Return [x, y] of the center of cell containing provided text 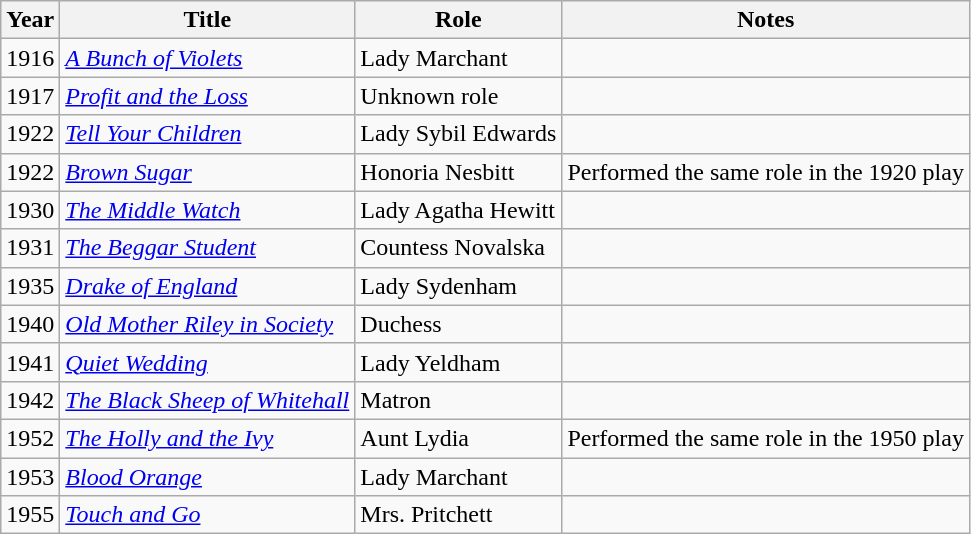
Old Mother Riley in Society [208, 324]
1917 [30, 96]
The Middle Watch [208, 210]
The Beggar Student [208, 248]
Drake of England [208, 286]
1952 [30, 438]
1941 [30, 362]
Touch and Go [208, 515]
1940 [30, 324]
Countess Novalska [458, 248]
1953 [30, 477]
1931 [30, 248]
Title [208, 20]
Performed the same role in the 1950 play [766, 438]
Honoria Nesbitt [458, 172]
Notes [766, 20]
Lady Yeldham [458, 362]
Mrs. Pritchett [458, 515]
Matron [458, 400]
A Bunch of Violets [208, 58]
Lady Agatha Hewitt [458, 210]
Quiet Wedding [208, 362]
1935 [30, 286]
Blood Orange [208, 477]
Tell Your Children [208, 134]
The Holly and the Ivy [208, 438]
1916 [30, 58]
1942 [30, 400]
Performed the same role in the 1920 play [766, 172]
Lady Sybil Edwards [458, 134]
Profit and the Loss [208, 96]
Role [458, 20]
Brown Sugar [208, 172]
The Black Sheep of Whitehall [208, 400]
Lady Sydenham [458, 286]
Duchess [458, 324]
1955 [30, 515]
Aunt Lydia [458, 438]
Year [30, 20]
1930 [30, 210]
Unknown role [458, 96]
